Identify which cell holds the provided text, then report its (x, y) central coordinate. 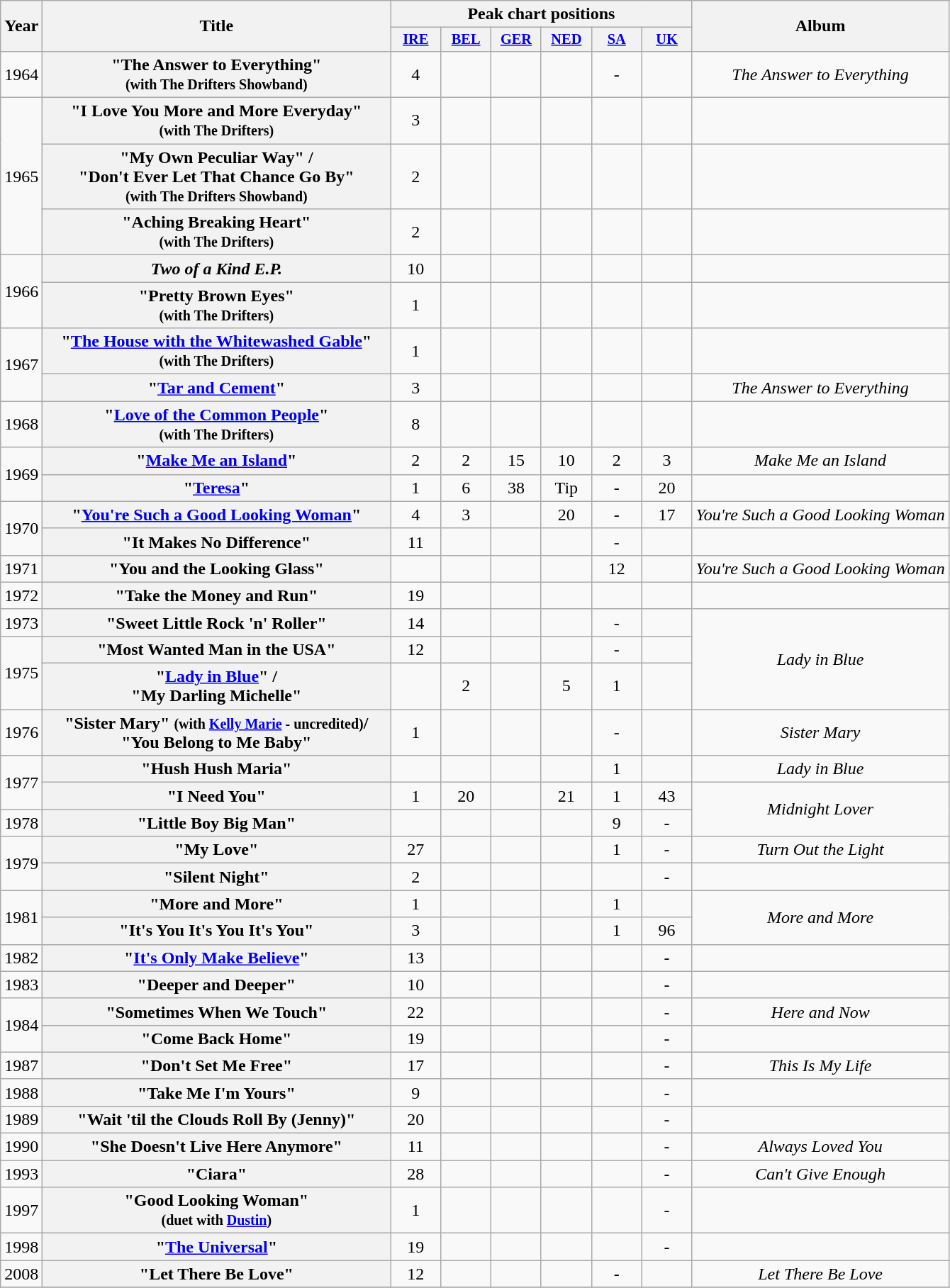
"Don't Set Me Free" (217, 1065)
"Ciara" (217, 1174)
"Silent Night" (217, 877)
1993 (21, 1174)
"Let There Be Love" (217, 1274)
1966 (21, 292)
"Take Me I'm Yours" (217, 1092)
"My Own Peculiar Way" / "Don't Ever Let That Chance Go By"(with The Drifters Showband) (217, 177)
"Sister Mary" (with Kelly Marie - uncredited)/ "You Belong to Me Baby" (217, 733)
Year (21, 26)
"Little Boy Big Man" (217, 823)
SA (617, 40)
"The Universal" (217, 1247)
Can't Give Enough (820, 1174)
1989 (21, 1119)
1964 (21, 74)
"You're Such a Good Looking Woman" (217, 515)
1969 (21, 474)
"It's You It's You It's You" (217, 931)
1972 (21, 595)
Sister Mary (820, 733)
"It Makes No Difference" (217, 542)
"Love of the Common People"(with The Drifters) (217, 424)
1988 (21, 1092)
1967 (21, 364)
1979 (21, 863)
1978 (21, 823)
IRE (415, 40)
"Make Me an Island" (217, 461)
1997 (21, 1211)
Two of a Kind E.P. (217, 269)
1976 (21, 733)
"More and More" (217, 904)
1971 (21, 569)
1977 (21, 783)
1965 (21, 177)
1987 (21, 1065)
"Deeper and Deeper" (217, 985)
1973 (21, 622)
14 (415, 622)
21 (566, 796)
"Wait 'til the Clouds Roll By (Jenny)" (217, 1119)
Album (820, 26)
"The Answer to Everything"(with The Drifters Showband) (217, 74)
1968 (21, 424)
38 (516, 488)
13 (415, 958)
1990 (21, 1147)
"Come Back Home" (217, 1038)
2008 (21, 1274)
UK (666, 40)
"Lady in Blue" / "My Darling Michelle" (217, 686)
NED (566, 40)
Tip (566, 488)
Always Loved You (820, 1147)
"Sometimes When We Touch" (217, 1012)
"Tar and Cement" (217, 388)
Title (217, 26)
5 (566, 686)
"Good Looking Woman" (duet with Dustin) (217, 1211)
"My Love" (217, 850)
GER (516, 40)
Peak chart positions (542, 14)
1982 (21, 958)
"Take the Money and Run" (217, 595)
"Aching Breaking Heart" (with The Drifters) (217, 233)
This Is My Life (820, 1065)
96 (666, 931)
27 (415, 850)
1983 (21, 985)
"Sweet Little Rock 'n' Roller" (217, 622)
"The House with the Whitewashed Gable" (with The Drifters) (217, 352)
1998 (21, 1247)
"You and the Looking Glass" (217, 569)
"Teresa" (217, 488)
"Most Wanted Man in the USA" (217, 649)
43 (666, 796)
8 (415, 424)
1984 (21, 1025)
Turn Out the Light (820, 850)
Let There Be Love (820, 1274)
1975 (21, 672)
"I Love You More and More Everyday"(with The Drifters) (217, 121)
"Hush Hush Maria" (217, 769)
"She Doesn't Live Here Anymore" (217, 1147)
BEL (466, 40)
28 (415, 1174)
Midnight Lover (820, 810)
Make Me an Island (820, 461)
1970 (21, 528)
22 (415, 1012)
"I Need You" (217, 796)
Here and Now (820, 1012)
6 (466, 488)
"It's Only Make Believe" (217, 958)
More and More (820, 917)
"Pretty Brown Eyes" (with The Drifters) (217, 305)
1981 (21, 917)
15 (516, 461)
